Return the [X, Y] coordinate for the center point of the cell that contains the specified text.  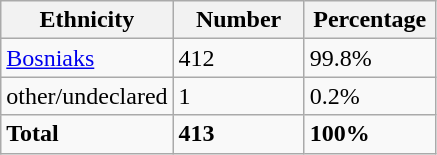
412 [238, 58]
Total [87, 134]
0.2% [370, 96]
413 [238, 134]
Number [238, 20]
100% [370, 134]
99.8% [370, 58]
Percentage [370, 20]
Bosniaks [87, 58]
1 [238, 96]
other/undeclared [87, 96]
Ethnicity [87, 20]
